For the text-containing cell, return its midpoint in (x, y) coordinate format. 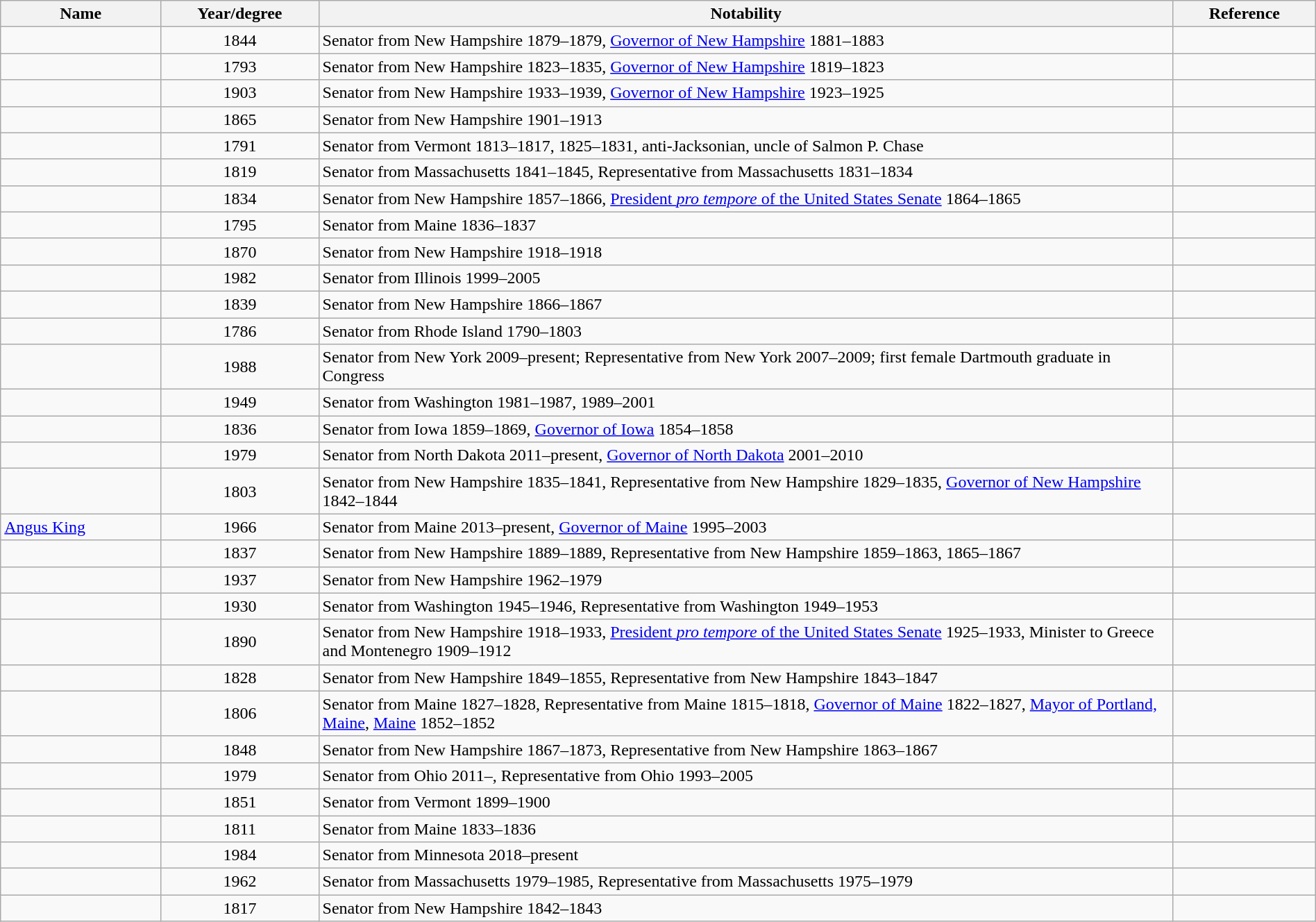
1795 (240, 225)
1839 (240, 304)
Senator from Maine 1833–1836 (745, 828)
Angus King (81, 527)
Senator from New Hampshire 1901–1913 (745, 119)
1819 (240, 172)
1937 (240, 580)
Senator from Washington 1945–1946, Representative from Washington 1949–1953 (745, 606)
Senator from Illinois 1999–2005 (745, 278)
Senator from Ohio 2011–, Representative from Ohio 1993–2005 (745, 776)
Senator from New Hampshire 1842–1843 (745, 908)
Senator from Vermont 1813–1817, 1825–1831, anti-Jacksonian, uncle of Salmon P. Chase (745, 146)
1988 (240, 367)
Senator from New Hampshire 1962–1979 (745, 580)
1851 (240, 802)
1966 (240, 527)
Senator from Rhode Island 1790–1803 (745, 331)
Senator from New Hampshire 1866–1867 (745, 304)
1793 (240, 67)
1848 (240, 749)
Senator from New Hampshire 1849–1855, Representative from New Hampshire 1843–1847 (745, 678)
Senator from New Hampshire 1933–1939, Governor of New Hampshire 1923–1925 (745, 93)
Senator from Vermont 1899–1900 (745, 802)
Senator from Washington 1981–1987, 1989–2001 (745, 403)
1984 (240, 855)
1949 (240, 403)
Senator from New Hampshire 1867–1873, Representative from New Hampshire 1863–1867 (745, 749)
1865 (240, 119)
1806 (240, 714)
1828 (240, 678)
Senator from New Hampshire 1889–1889, Representative from New Hampshire 1859–1863, 1865–1867 (745, 553)
Senator from Maine 1827–1828, Representative from Maine 1815–1818, Governor of Maine 1822–1827, Mayor of Portland, Maine, Maine 1852–1852 (745, 714)
1870 (240, 251)
Senator from Maine 1836–1837 (745, 225)
Name (81, 14)
1890 (240, 642)
1930 (240, 606)
Senator from Massachusetts 1979–1985, Representative from Massachusetts 1975–1979 (745, 882)
Senator from New Hampshire 1823–1835, Governor of New Hampshire 1819–1823 (745, 67)
1803 (240, 492)
1844 (240, 40)
Senator from New Hampshire 1857–1866, President pro tempore of the United States Senate 1864–1865 (745, 199)
Senator from North Dakota 2011–present, Governor of North Dakota 2001–2010 (745, 455)
Senator from New Hampshire 1918–1933, President pro tempore of the United States Senate 1925–1933, Minister to Greece and Montenegro 1909–1912 (745, 642)
1811 (240, 828)
Senator from New York 2009–present; Representative from New York 2007–2009; first female Dartmouth graduate in Congress (745, 367)
Reference (1244, 14)
1982 (240, 278)
Senator from Minnesota 2018–present (745, 855)
1817 (240, 908)
Senator from Iowa 1859–1869, Governor of Iowa 1854–1858 (745, 429)
Senator from New Hampshire 1918–1918 (745, 251)
Notability (745, 14)
1786 (240, 331)
Year/degree (240, 14)
1836 (240, 429)
Senator from New Hampshire 1835–1841, Representative from New Hampshire 1829–1835, Governor of New Hampshire 1842–1844 (745, 492)
1837 (240, 553)
1962 (240, 882)
1834 (240, 199)
Senator from Maine 2013–present, Governor of Maine 1995–2003 (745, 527)
1791 (240, 146)
1903 (240, 93)
Senator from New Hampshire 1879–1879, Governor of New Hampshire 1881–1883 (745, 40)
Senator from Massachusetts 1841–1845, Representative from Massachusetts 1831–1834 (745, 172)
